Return (X, Y) of the center of cell containing provided text 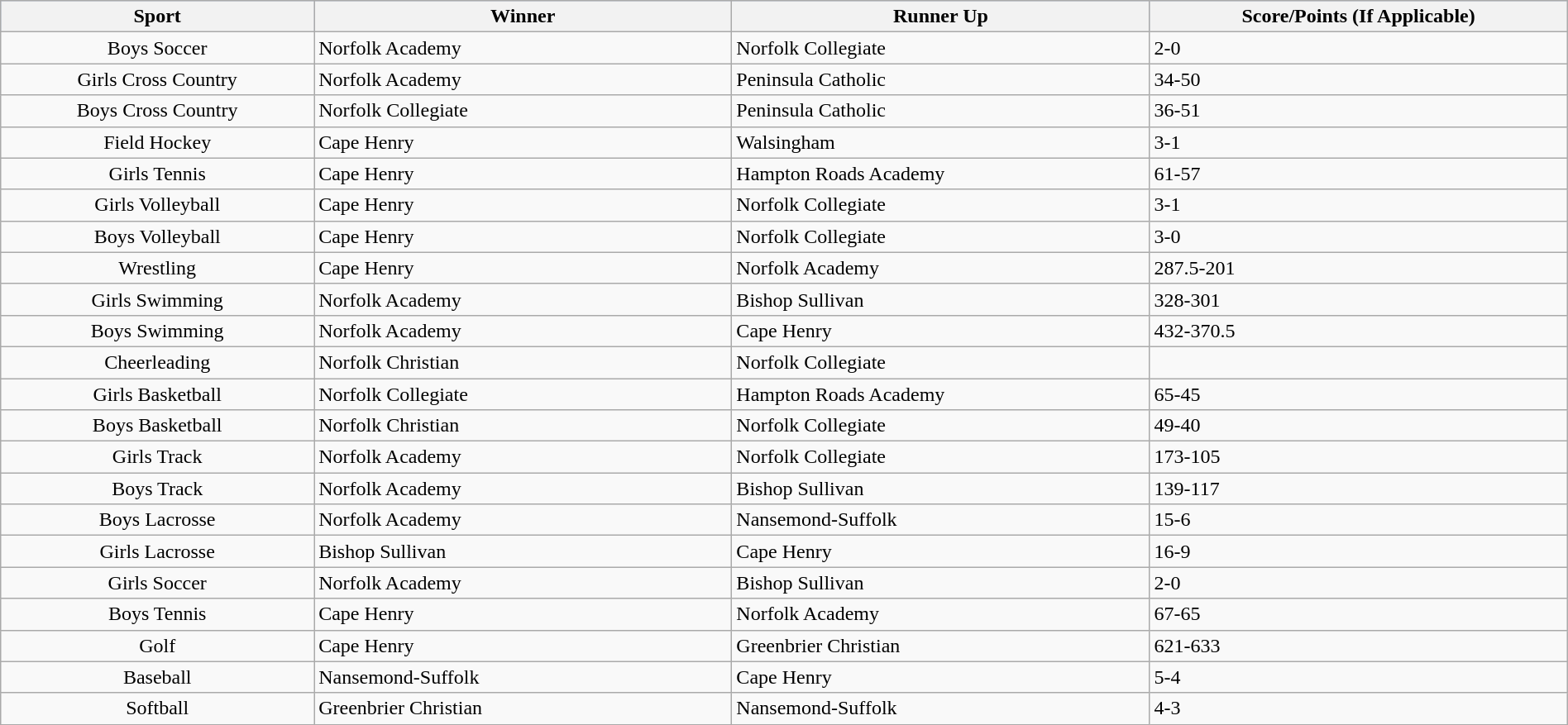
432-370.5 (1358, 331)
Softball (157, 708)
Sport (157, 17)
621-633 (1358, 646)
5-4 (1358, 677)
Walsingham (941, 142)
Wrestling (157, 268)
Runner Up (941, 17)
Boys Cross Country (157, 111)
15-6 (1358, 520)
Girls Cross Country (157, 79)
Girls Track (157, 457)
65-45 (1358, 394)
173-105 (1358, 457)
3-0 (1358, 236)
4-3 (1358, 708)
67-65 (1358, 614)
Baseball (157, 677)
Cheerleading (157, 362)
Score/Points (If Applicable) (1358, 17)
Golf (157, 646)
Boys Soccer (157, 48)
Boys Basketball (157, 426)
Boys Swimming (157, 331)
61-57 (1358, 174)
139-117 (1358, 489)
Girls Volleyball (157, 205)
287.5-201 (1358, 268)
Girls Tennis (157, 174)
Girls Soccer (157, 583)
Boys Tennis (157, 614)
Winner (523, 17)
16-9 (1358, 551)
Girls Basketball (157, 394)
Boys Track (157, 489)
49-40 (1358, 426)
34-50 (1358, 79)
Boys Volleyball (157, 236)
Field Hockey (157, 142)
328-301 (1358, 299)
Girls Swimming (157, 299)
Girls Lacrosse (157, 551)
Boys Lacrosse (157, 520)
36-51 (1358, 111)
